For the text-containing cell, return its midpoint in (X, Y) coordinate format. 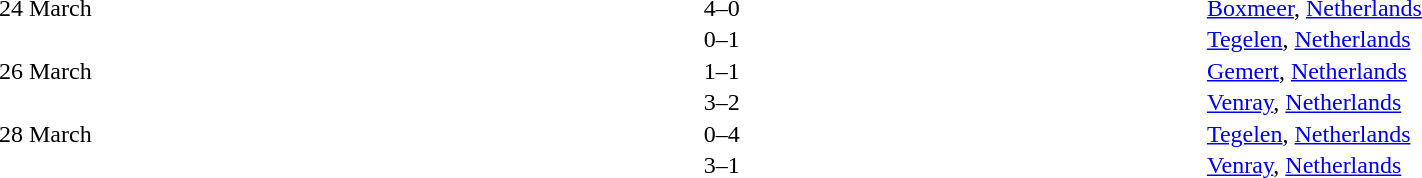
1–1 (722, 71)
0–4 (722, 134)
3–2 (722, 103)
0–1 (722, 39)
